Determine the (x, y) coordinate at the center of the cell enclosing the given text.  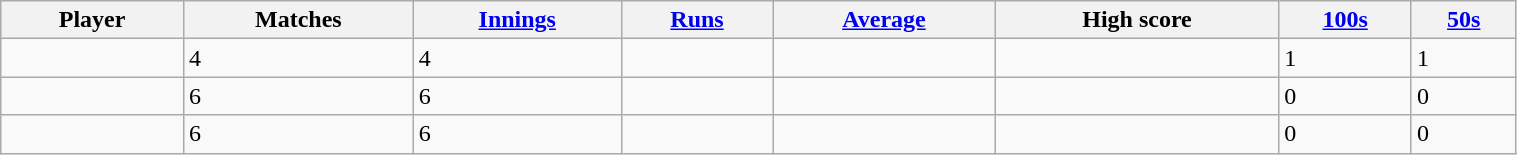
100s (1346, 20)
Innings (517, 20)
Runs (697, 20)
High score (1137, 20)
50s (1464, 20)
Player (92, 20)
Average (884, 20)
Matches (298, 20)
